For the text-containing cell, return its midpoint in (X, Y) coordinate format. 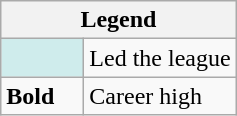
Legend (118, 20)
Career high (160, 96)
Led the league (160, 58)
Bold (42, 96)
